Return (X, Y) of the center of cell containing provided text 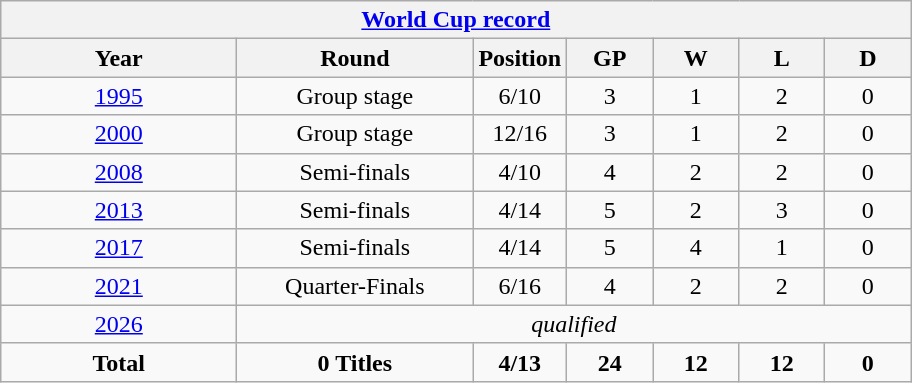
W (696, 58)
12/16 (520, 134)
World Cup record (456, 20)
D (868, 58)
4/10 (520, 172)
2000 (119, 134)
qualified (574, 324)
0 Titles (355, 362)
Round (355, 58)
Total (119, 362)
2021 (119, 286)
6/16 (520, 286)
2017 (119, 248)
2008 (119, 172)
6/10 (520, 96)
2013 (119, 210)
GP (610, 58)
Year (119, 58)
24 (610, 362)
4/13 (520, 362)
1995 (119, 96)
Position (520, 58)
L (782, 58)
Quarter-Finals (355, 286)
2026 (119, 324)
